Determine the (x, y) coordinate at the center of the cell enclosing the given text.  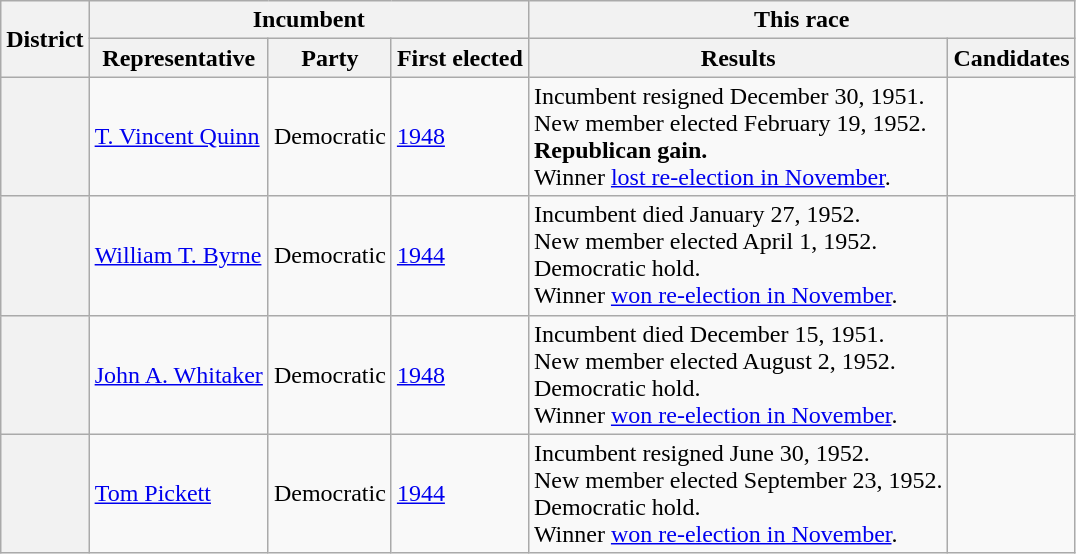
District (45, 39)
First elected (460, 58)
T. Vincent Quinn (178, 136)
Tom Pickett (178, 494)
Incumbent resigned June 30, 1952.New member elected September 23, 1952.Democratic hold.Winner won re-election in November. (738, 494)
This race (802, 20)
Incumbent resigned December 30, 1951.New member elected February 19, 1952.Republican gain.Winner lost re-election in November. (738, 136)
William T. Byrne (178, 256)
Incumbent died January 27, 1952.New member elected April 1, 1952.Democratic hold.Winner won re-election in November. (738, 256)
Party (330, 58)
Incumbent (308, 20)
Representative (178, 58)
Incumbent died December 15, 1951.New member elected August 2, 1952.Democratic hold.Winner won re-election in November. (738, 374)
Candidates (1012, 58)
John A. Whitaker (178, 374)
Results (738, 58)
